Determine the (x, y) coordinate at the center of the cell enclosing the given text.  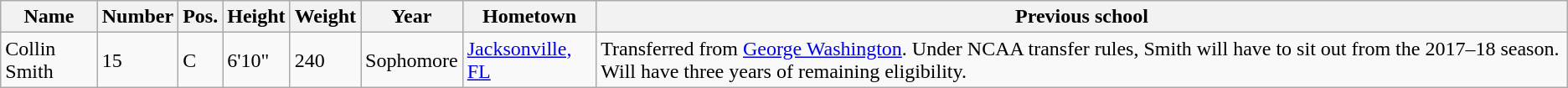
C (201, 60)
Previous school (1082, 17)
Weight (325, 17)
6'10" (256, 60)
Year (411, 17)
Collin Smith (49, 60)
Pos. (201, 17)
Sophomore (411, 60)
Name (49, 17)
Jacksonville, FL (529, 60)
Height (256, 17)
240 (325, 60)
Number (137, 17)
15 (137, 60)
Hometown (529, 17)
